Return (X, Y) of the center of cell containing provided text 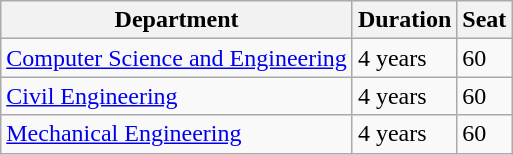
Department (177, 20)
Duration (404, 20)
Mechanical Engineering (177, 134)
Seat (484, 20)
Civil Engineering (177, 96)
Computer Science and Engineering (177, 58)
